Provide the [x, y] coordinate of the cell's center where the given text is located.  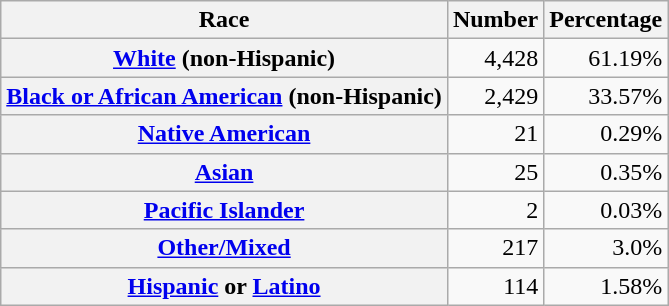
21 [495, 134]
Number [495, 20]
25 [495, 172]
114 [495, 286]
0.29% [606, 134]
0.35% [606, 172]
Hispanic or Latino [224, 286]
Race [224, 20]
61.19% [606, 58]
2,429 [495, 96]
Other/Mixed [224, 248]
White (non-Hispanic) [224, 58]
4,428 [495, 58]
2 [495, 210]
33.57% [606, 96]
Percentage [606, 20]
0.03% [606, 210]
Asian [224, 172]
1.58% [606, 286]
Pacific Islander [224, 210]
Black or African American (non-Hispanic) [224, 96]
3.0% [606, 248]
Native American [224, 134]
217 [495, 248]
